Determine the [x, y] coordinate at the center of the cell enclosing the given text.  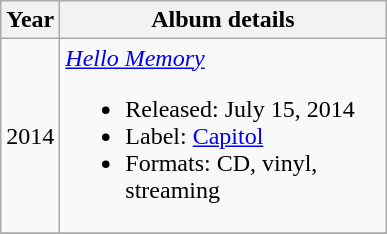
Album details [223, 20]
Hello MemoryReleased: July 15, 2014Label: CapitolFormats: CD, vinyl, streaming [223, 136]
2014 [30, 136]
Year [30, 20]
